Pinpoint the cell where the given text exists, returning its [x, y] midpoint coordinate. 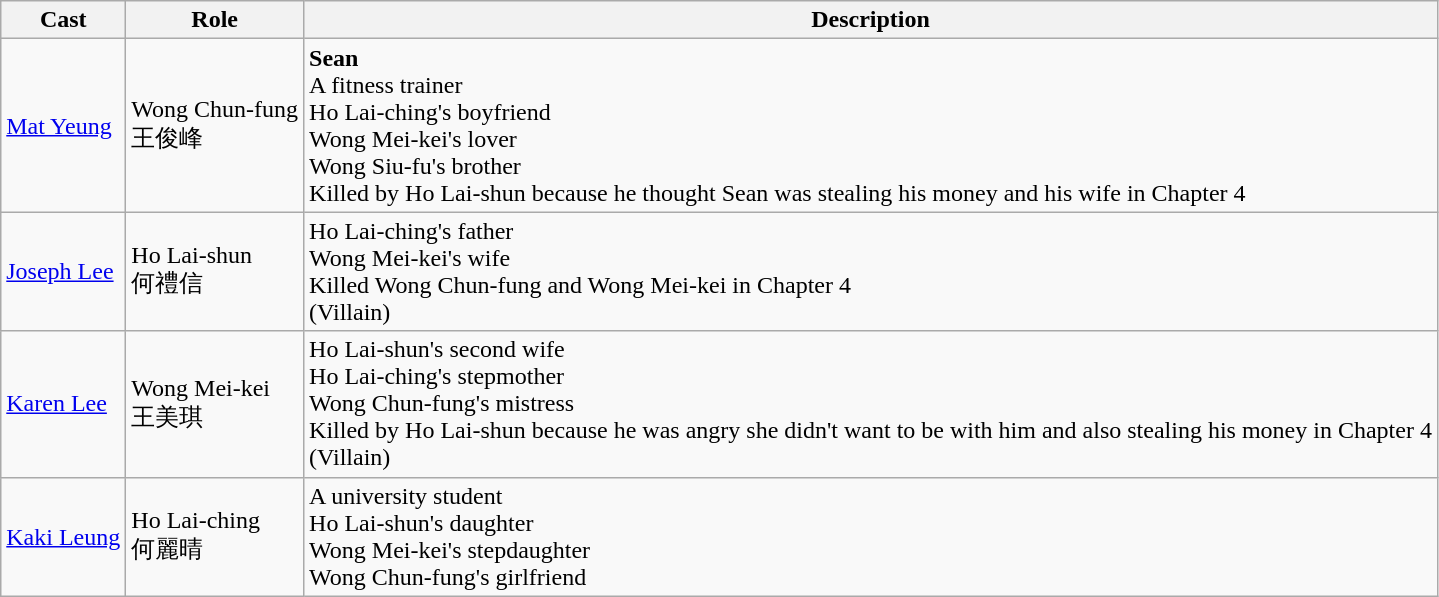
Joseph Lee [64, 272]
Description [871, 20]
Role [215, 20]
Kaki Leung [64, 536]
Cast [64, 20]
A university studentHo Lai-shun's daughterWong Mei-kei's stepdaughterWong Chun-fung's girlfriend [871, 536]
Wong Chun-fung王俊峰 [215, 126]
Ho Lai-ching's fatherWong Mei-kei's wifeKilled Wong Chun-fung and Wong Mei-kei in Chapter 4(Villain) [871, 272]
Wong Mei-kei王美琪 [215, 404]
Karen Lee [64, 404]
Mat Yeung [64, 126]
Ho Lai-shun何禮信 [215, 272]
Ho Lai-ching何麗晴 [215, 536]
